Capture the cell that displays the provided text and extract its (x, y) central coordinate. 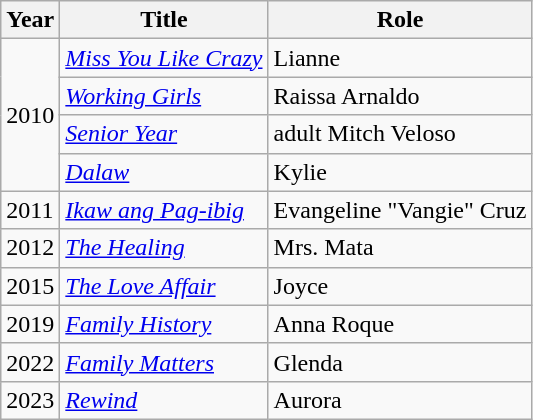
2019 (30, 324)
Aurora (400, 400)
Anna Roque (400, 324)
Dalaw (164, 172)
adult Mitch Veloso (400, 134)
2010 (30, 115)
2011 (30, 210)
2012 (30, 248)
Ikaw ang Pag-ibig (164, 210)
Rewind (164, 400)
The Love Affair (164, 286)
Raissa Arnaldo (400, 96)
Working Girls (164, 96)
Joyce (400, 286)
2023 (30, 400)
Title (164, 20)
2015 (30, 286)
Senior Year (164, 134)
Family Matters (164, 362)
Glenda (400, 362)
Kylie (400, 172)
Miss You Like Crazy (164, 58)
2022 (30, 362)
Role (400, 20)
Year (30, 20)
Evangeline "Vangie" Cruz (400, 210)
Mrs. Mata (400, 248)
Lianne (400, 58)
The Healing (164, 248)
Family History (164, 324)
